Find where the given text appears and provide that cell's center as (X, Y) coordinate. 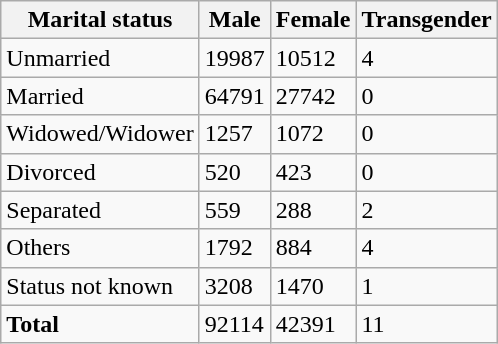
423 (313, 172)
Unmarried (100, 58)
Female (313, 20)
64791 (234, 96)
42391 (313, 324)
Transgender (426, 20)
1 (426, 286)
Divorced (100, 172)
11 (426, 324)
559 (234, 210)
2 (426, 210)
27742 (313, 96)
1792 (234, 248)
1257 (234, 134)
3208 (234, 286)
Total (100, 324)
Others (100, 248)
1470 (313, 286)
Male (234, 20)
19987 (234, 58)
288 (313, 210)
Marital status (100, 20)
Married (100, 96)
884 (313, 248)
92114 (234, 324)
Status not known (100, 286)
10512 (313, 58)
1072 (313, 134)
520 (234, 172)
Separated (100, 210)
Widowed/Widower (100, 134)
